Provide the (x, y) coordinate of the cell's center where the given text is located.  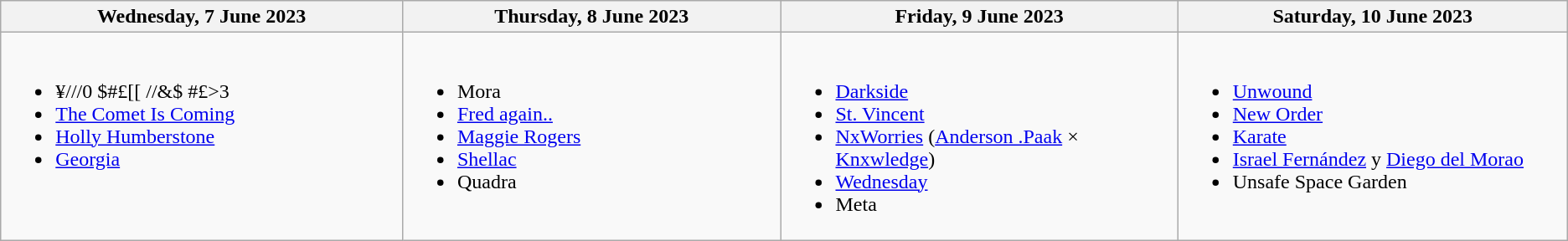
Saturday, 10 June 2023 (1372, 17)
MoraFred again..Maggie RogersShellacQuadra (591, 136)
Friday, 9 June 2023 (979, 17)
DarksideSt. VincentNxWorries (Anderson .Paak × Knxwledge)WednesdayMeta (979, 136)
Wednesday, 7 June 2023 (202, 17)
Thursday, 8 June 2023 (591, 17)
¥///0 $#£[[ //&$ #£>3The Comet Is ComingHolly HumberstoneGeorgia (202, 136)
UnwoundNew OrderKarateIsrael Fernández y Diego del MoraoUnsafe Space Garden (1372, 136)
